Provide the (X, Y) coordinate of the cell's center where the given text is located.  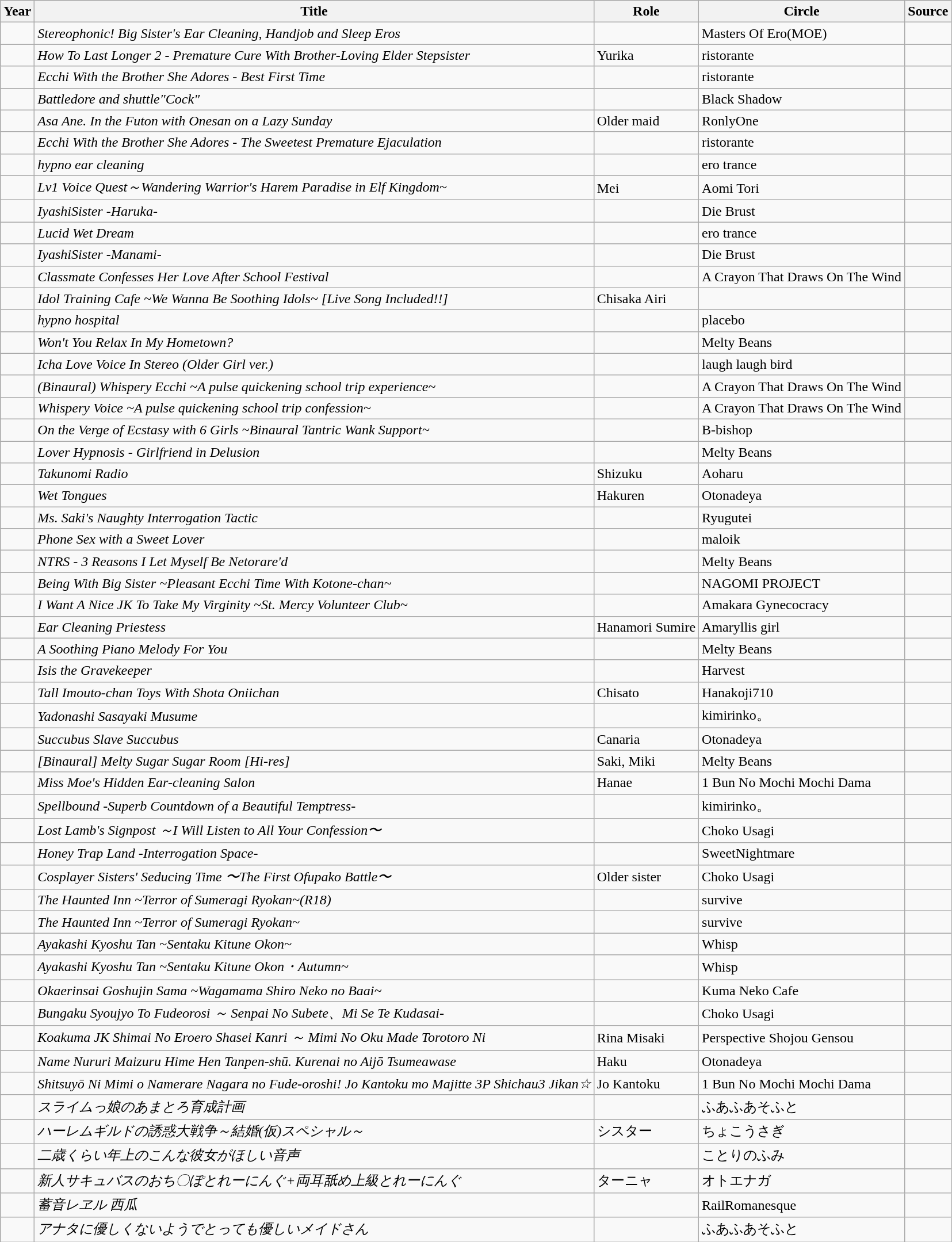
Koakuma JK Shimai No Eroero Shasei Kanri ～ Mimi No Oku Made Torotoro Ni (314, 1038)
IyashiSister -Manami- (314, 255)
Ear Cleaning Priestess (314, 627)
The Haunted Inn ~Terror of Sumeragi Ryokan~ (314, 922)
placebo (802, 320)
Saki, Miki (646, 761)
IyashiSister -Haruka- (314, 211)
Amakara Gynecocracy (802, 605)
Circle (802, 12)
How To Last Longer 2 - Premature Cure With Brother-Loving Elder Stepsister (314, 55)
Lv1 Voice Quest～Wandering Warrior's Harem Paradise in Elf Kingdom~ (314, 188)
新人サキュバスのおち〇ぽとれーにんぐ+両耳舐め上級とれーにんぐ (314, 1180)
Lost Lamb's Signpost ～I Will Listen to All Your Confession〜 (314, 831)
(Binaural) Whispery Ecchi ~A pulse quickening school trip experience~ (314, 386)
Hakuren (646, 496)
アナタに優しくないようでとっても優しいメイドさん (314, 1230)
The Haunted Inn ~Terror of Sumeragi Ryokan~(R18) (314, 900)
Takunomi Radio (314, 474)
ハーレムギルドの誘惑大戦争～結婚(仮)スペシャル～ (314, 1132)
Black Shadow (802, 99)
Harvest (802, 671)
Aoharu (802, 474)
Ms. Saki's Naughty Interrogation Tactic (314, 518)
Shitsuyō Ni Mimi o Namerare Nagara no Fude-oroshi! Jo Kantoku mo Majitte 3P Shichau3 Jikan☆ (314, 1084)
B-bishop (802, 430)
Amaryllis girl (802, 627)
Name Nururi Maizuru Hime Hen Tanpen-shū. Kurenai no Aijō Tsumeawase (314, 1061)
NTRS - 3 Reasons I Let Myself Be Netorare'd (314, 561)
RailRomanesque (802, 1206)
Succubus Slave Succubus (314, 739)
シスター (646, 1132)
Haku (646, 1061)
Tall Imouto-chan Toys With Shota Oniichan (314, 693)
SweetNightmare (802, 854)
Hanamori Sumire (646, 627)
Being With Big Sister ~Pleasant Ecchi Time With Kotone-chan~ (314, 583)
Yurika (646, 55)
Chisato (646, 693)
Aomi Tori (802, 188)
laugh laugh bird (802, 364)
Older maid (646, 121)
Okaerinsai Goshujin Sama ~Wagamama Shiro Neko no Baai~ (314, 990)
Spellbound -Superb Countdown of a Beautiful Temptress- (314, 807)
Older sister (646, 877)
Ecchi With the Brother She Adores - Best First Time (314, 77)
ことりのふみ (802, 1156)
maloik (802, 540)
Title (314, 12)
Source (928, 12)
Ayakashi Kyoshu Tan ~Sentaku Kitune Okon~ (314, 944)
Asa Ane. In the Futon with Onesan on a Lazy Sunday (314, 121)
Icha Love Voice In Stereo (Older Girl ver.) (314, 364)
Role (646, 12)
Classmate Confesses Her Love After School Festival (314, 277)
Masters Of Ero(MOE) (802, 33)
二歳くらい年上のこんな彼女がほしい音声 (314, 1156)
Hanakoji710 (802, 693)
Ryugutei (802, 518)
Mei (646, 188)
Honey Trap Land -Interrogation Space- (314, 854)
Idol Training Cafe ~We Wanna Be Soothing Idols~ [Live Song Included!!] (314, 299)
[Binaural] Melty Sugar Sugar Room [Hi-res] (314, 761)
Jo Kantoku (646, 1084)
Kuma Neko Cafe (802, 990)
Lucid Wet Dream (314, 233)
Yadonashi Sasayaki Musume (314, 716)
Stereophonic! Big Sister's Ear Cleaning, Handjob and Sleep Eros (314, 33)
A Soothing Piano Melody For You (314, 649)
Rina Misaki (646, 1038)
Miss Moe's Hidden Ear-cleaning Salon (314, 783)
Shizuku (646, 474)
hypno hospital (314, 320)
Bungaku Syoujyo To Fudeorosi ～ Senpai No Subete、Mi Se Te Kudasai- (314, 1014)
RonlyOne (802, 121)
Wet Tongues (314, 496)
ターニャ (646, 1180)
I Want A Nice JK To Take My Virginity ~St. Mercy Volunteer Club~ (314, 605)
蓄音レヱル 西瓜 (314, 1206)
スライムっ娘のあまとろ育成計画 (314, 1107)
Phone Sex with a Sweet Lover (314, 540)
Ecchi With the Brother She Adores - The Sweetest Premature Ejaculation (314, 143)
On the Verge of Ecstasy with 6 Girls ~Binaural Tantric Wank Support~ (314, 430)
Isis the Gravekeeper (314, 671)
Lover Hypnosis - Girlfriend in Delusion (314, 452)
Battledore and shuttle"Cock" (314, 99)
Chisaka Airi (646, 299)
Canaria (646, 739)
ちょこうさぎ (802, 1132)
Won't You Relax In My Hometown? (314, 342)
オトエナガ (802, 1180)
Ayakashi Kyoshu Tan ~Sentaku Kitune Okon・Autumn~ (314, 968)
Whispery Voice ~A pulse quickening school trip confession~ (314, 408)
hypno ear cleaning (314, 165)
Year (17, 12)
Perspective Shojou Gensou (802, 1038)
Cosplayer Sisters' Seducing Time 〜The First Ofupako Battle〜 (314, 877)
NAGOMI PROJECT (802, 583)
Hanae (646, 783)
